Find where the given text appears and provide that cell's center as [X, Y] coordinate. 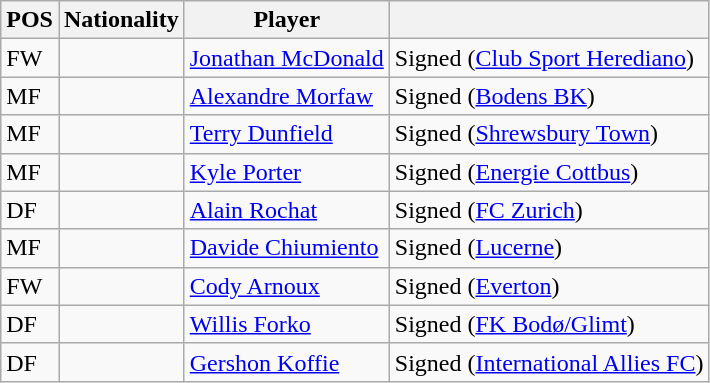
Terry Dunfield [286, 134]
Signed (International Allies FC) [549, 362]
Signed (Everton) [549, 286]
Signed (Bodens BK) [549, 96]
Player [286, 20]
Signed (Energie Cottbus) [549, 172]
Willis Forko [286, 324]
Signed (FC Zurich) [549, 210]
Jonathan McDonald [286, 58]
Signed (Shrewsbury Town) [549, 134]
Alexandre Morfaw [286, 96]
Gershon Koffie [286, 362]
Signed (Lucerne) [549, 248]
Signed (FK Bodø/Glimt) [549, 324]
Kyle Porter [286, 172]
Davide Chiumiento [286, 248]
Cody Arnoux [286, 286]
Signed (Club Sport Herediano) [549, 58]
POS [30, 20]
Alain Rochat [286, 210]
Nationality [121, 20]
